Identify which cell holds the provided text, then report its [X, Y] central coordinate. 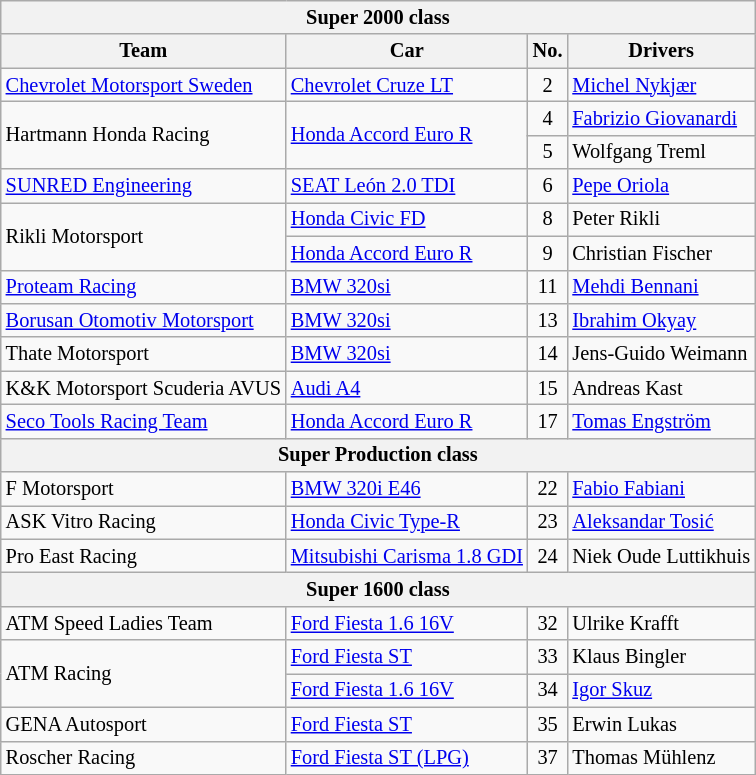
Aleksandar Tosić [661, 522]
Igor Skuz [661, 690]
Thomas Mühlenz [661, 758]
Proteam Racing [144, 287]
Tomas Engström [661, 421]
4 [548, 118]
Thate Motorsport [144, 354]
ATM Racing [144, 674]
F Motorsport [144, 489]
Klaus Bingler [661, 657]
Pepe Oriola [661, 186]
Michel Nykjær [661, 85]
Chevrolet Cruze LT [407, 85]
Mitsubishi Carisma 1.8 GDI [407, 556]
Super 1600 class [378, 589]
33 [548, 657]
Chevrolet Motorsport Sweden [144, 85]
Fabio Fabiani [661, 489]
17 [548, 421]
Honda Civic Type-R [407, 522]
Car [407, 51]
Andreas Kast [661, 388]
SUNRED Engineering [144, 186]
No. [548, 51]
35 [548, 724]
32 [548, 623]
Ford Fiesta ST (LPG) [407, 758]
Ulrike Krafft [661, 623]
Ibrahim Okyay [661, 320]
Fabrizio Giovanardi [661, 118]
9 [548, 253]
Wolfgang Treml [661, 152]
Seco Tools Racing Team [144, 421]
14 [548, 354]
37 [548, 758]
5 [548, 152]
Hartmann Honda Racing [144, 134]
Jens-Guido Weimann [661, 354]
GENA Autosport [144, 724]
22 [548, 489]
15 [548, 388]
Erwin Lukas [661, 724]
Peter Rikli [661, 219]
Honda Civic FD [407, 219]
Team [144, 51]
8 [548, 219]
ATM Speed Ladies Team [144, 623]
BMW 320i E46 [407, 489]
24 [548, 556]
Super Production class [378, 455]
Drivers [661, 51]
SEAT León 2.0 TDI [407, 186]
34 [548, 690]
23 [548, 522]
K&K Motorsport Scuderia AVUS [144, 388]
Pro East Racing [144, 556]
Borusan Otomotiv Motorsport [144, 320]
13 [548, 320]
Niek Oude Luttikhuis [661, 556]
Super 2000 class [378, 17]
2 [548, 85]
Roscher Racing [144, 758]
Audi A4 [407, 388]
11 [548, 287]
ASK Vitro Racing [144, 522]
6 [548, 186]
Christian Fischer [661, 253]
Rikli Motorsport [144, 236]
Mehdi Bennani [661, 287]
